Return (x, y) of the center of cell containing provided text 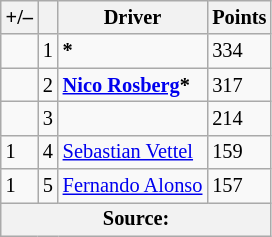
Points (239, 17)
159 (239, 152)
214 (239, 118)
4 (48, 152)
334 (239, 51)
Fernando Alonso (133, 186)
Source: (136, 219)
2 (48, 85)
3 (48, 118)
Nico Rosberg* (133, 85)
Sebastian Vettel (133, 152)
317 (239, 85)
Driver (133, 17)
5 (48, 186)
* (133, 51)
+/– (20, 17)
157 (239, 186)
